From the cell containing the given text, extract its center point as [X, Y] coordinate. 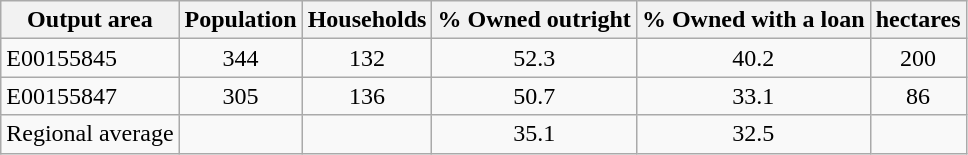
86 [918, 96]
344 [240, 58]
52.3 [534, 58]
E00155847 [90, 96]
35.1 [534, 134]
hectares [918, 20]
200 [918, 58]
Output area [90, 20]
Regional average [90, 134]
32.5 [753, 134]
% Owned with a loan [753, 20]
40.2 [753, 58]
Population [240, 20]
50.7 [534, 96]
33.1 [753, 96]
Households [367, 20]
136 [367, 96]
E00155845 [90, 58]
132 [367, 58]
305 [240, 96]
% Owned outright [534, 20]
